Extract the [x, y] coordinate from the center of the cell holding the provided text.  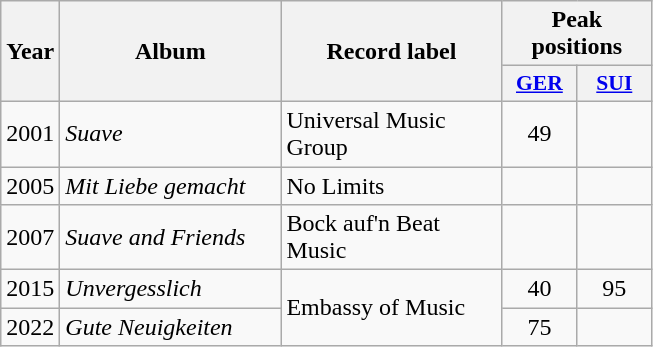
Suave [170, 134]
Album [170, 52]
Gute Neuigkeiten [170, 327]
Peak positions [577, 34]
GER [540, 84]
Record label [392, 52]
Bock auf'n Beat Music [392, 238]
75 [540, 327]
2022 [30, 327]
2005 [30, 185]
2007 [30, 238]
2001 [30, 134]
2015 [30, 289]
49 [540, 134]
Suave and Friends [170, 238]
SUI [614, 84]
Embassy of Music [392, 308]
Unvergesslich [170, 289]
Universal Music Group [392, 134]
40 [540, 289]
Year [30, 52]
95 [614, 289]
No Limits [392, 185]
Mit Liebe gemacht [170, 185]
